Detect which cell encompasses the target text, then output its (x, y) center coordinate. 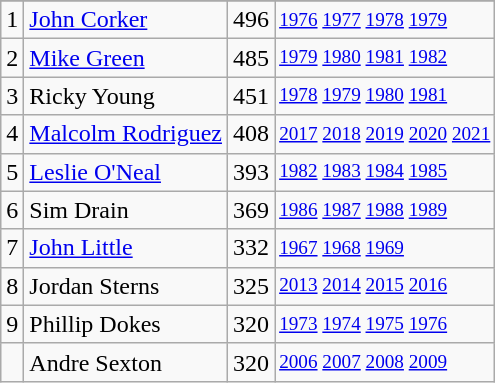
393 (252, 172)
451 (252, 96)
325 (252, 286)
4 (12, 134)
Leslie O'Neal (126, 172)
485 (252, 58)
7 (12, 248)
9 (12, 324)
Sim Drain (126, 210)
408 (252, 134)
Malcolm Rodriguez (126, 134)
8 (12, 286)
1976 1977 1978 1979 (385, 20)
3 (12, 96)
Mike Green (126, 58)
John Little (126, 248)
369 (252, 210)
1967 1968 1969 (385, 248)
Ricky Young (126, 96)
332 (252, 248)
1986 1987 1988 1989 (385, 210)
1978 1979 1980 1981 (385, 96)
2017 2018 2019 2020 2021 (385, 134)
2 (12, 58)
1973 1974 1975 1976 (385, 324)
2006 2007 2008 2009 (385, 362)
5 (12, 172)
1979 1980 1981 1982 (385, 58)
2013 2014 2015 2016 (385, 286)
Andre Sexton (126, 362)
1 (12, 20)
John Corker (126, 20)
Jordan Sterns (126, 286)
1982 1983 1984 1985 (385, 172)
Phillip Dokes (126, 324)
496 (252, 20)
6 (12, 210)
